Extract the (x, y) coordinate from the center of the cell holding the provided text.  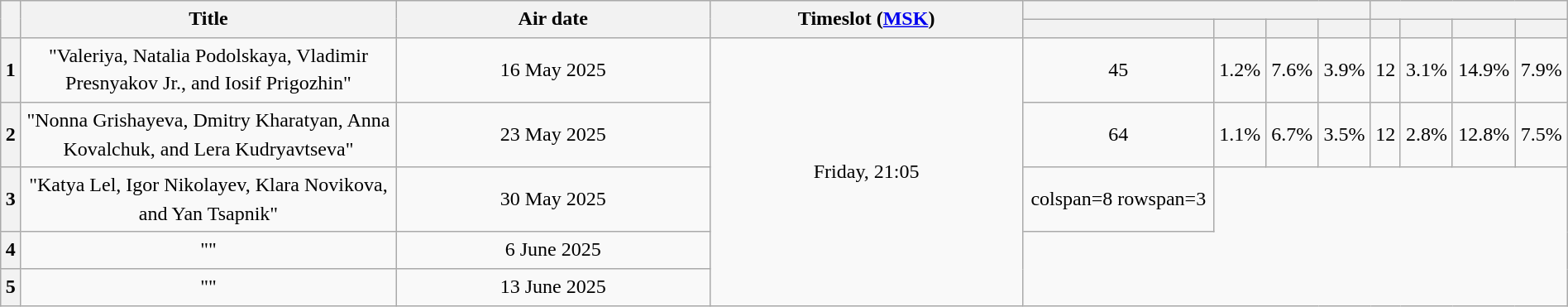
23 May 2025 (552, 135)
1 (11, 70)
5 (11, 288)
4 (11, 250)
3.5% (1345, 135)
3.1% (1426, 70)
Timeslot (MSK) (867, 20)
13 June 2025 (552, 288)
"Katya Lel, Igor Nikolayev, Klara Novikova, and Yan Tsapnik" (208, 199)
3 (11, 199)
colspan=8 rowspan=3 (1118, 199)
45 (1118, 70)
3.9% (1345, 70)
1.2% (1241, 70)
64 (1118, 135)
1.1% (1241, 135)
6.7% (1292, 135)
Air date (552, 20)
7.9% (1542, 70)
12.8% (1484, 135)
7.6% (1292, 70)
2 (11, 135)
2.8% (1426, 135)
Friday, 21:05 (867, 171)
7.5% (1542, 135)
"Valeriya, Natalia Podolskaya, Vladimir Presnyakov Jr., and Iosif Prigozhin" (208, 70)
14.9% (1484, 70)
16 May 2025 (552, 70)
6 June 2025 (552, 250)
"Nonna Grishayeva, Dmitry Kharatyan, Anna Kovalchuk, and Lera Kudryavtseva" (208, 135)
Title (208, 20)
30 May 2025 (552, 199)
